Return the [X, Y] coordinate for the center point of the cell that contains the specified text.  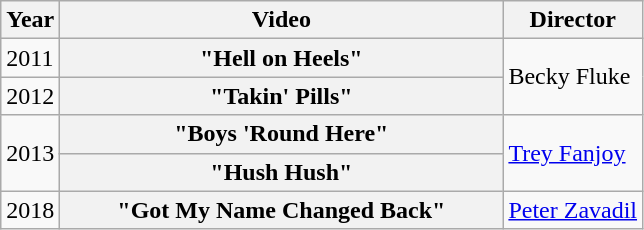
"Hush Hush" [282, 172]
Director [573, 20]
"Boys 'Round Here" [282, 134]
2013 [30, 153]
"Takin' Pills" [282, 96]
"Hell on Heels" [282, 58]
2012 [30, 96]
"Got My Name Changed Back" [282, 210]
Trey Fanjoy [573, 153]
2011 [30, 58]
Year [30, 20]
Becky Fluke [573, 77]
2018 [30, 210]
Peter Zavadil [573, 210]
Video [282, 20]
